Scan for the cell matching the given text and deliver its (x, y) coordinate at center. 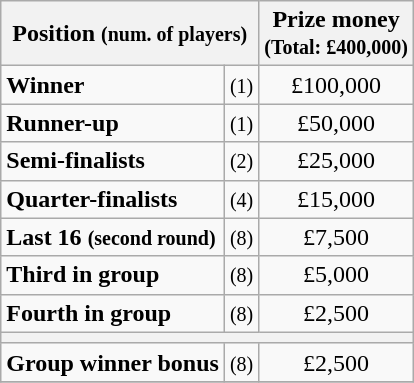
£50,000 (336, 123)
Fourth in group (113, 313)
Semi-finalists (113, 161)
Winner (113, 85)
Last 16 (second round) (113, 237)
£100,000 (336, 85)
Quarter-finalists (113, 199)
£5,000 (336, 275)
£7,500 (336, 237)
£15,000 (336, 199)
£25,000 (336, 161)
(4) (241, 199)
Group winner bonus (113, 362)
Prize money(Total: £400,000) (336, 34)
Runner-up (113, 123)
Third in group (113, 275)
Position (num. of players) (130, 34)
(2) (241, 161)
